Output the [x, y] coordinate of the center of the cell containing the given text.  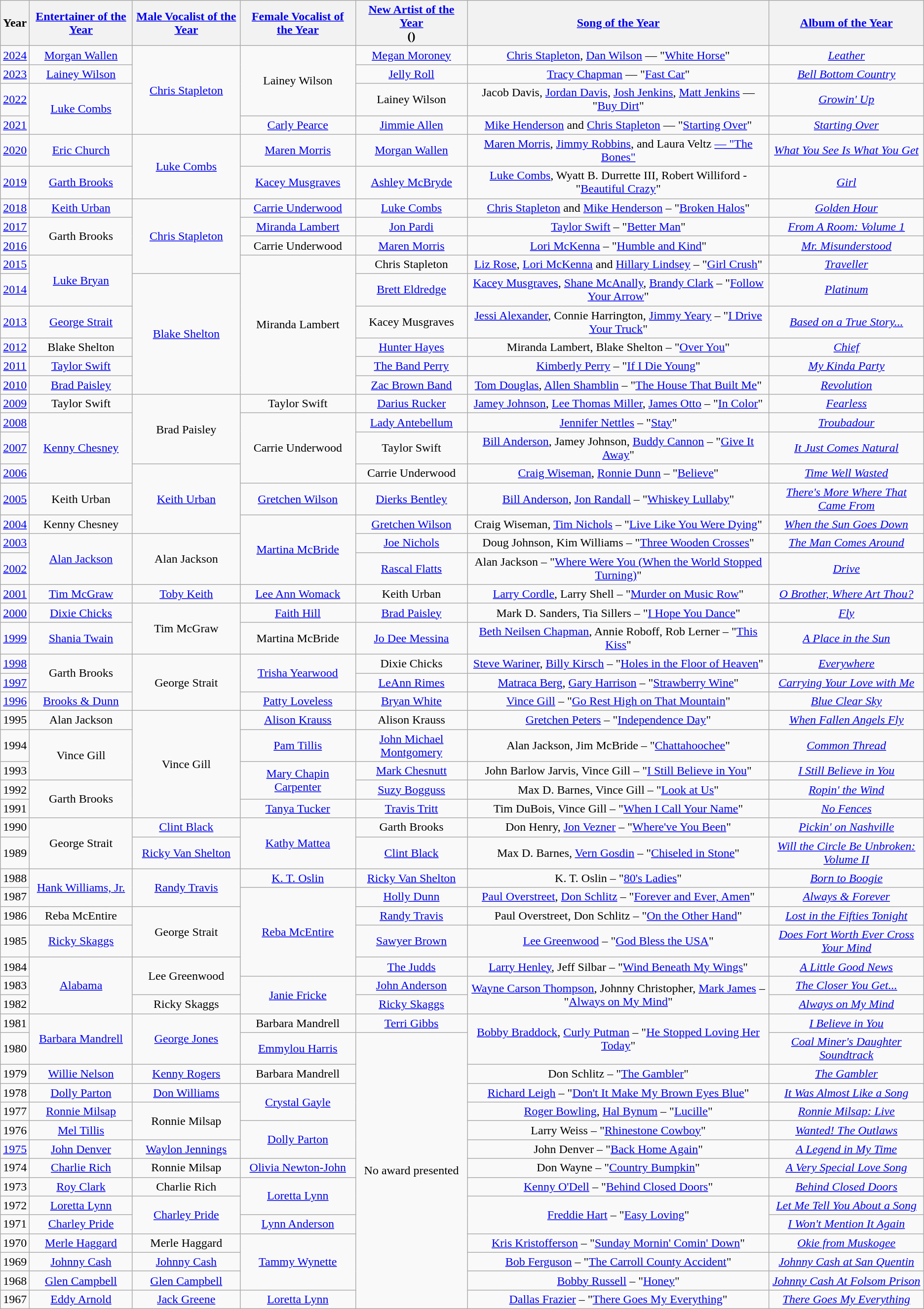
Holly Dunn [412, 897]
Johnny Cash At Folsom Prison [846, 1280]
Paul Overstreet, Don Schlitz – "On the Other Hand" [618, 916]
Eric Church [81, 150]
Liz Rose, Lori McKenna and Hillary Lindsey – "Girl Crush" [618, 264]
Kathy Mattea [298, 843]
2023 [15, 74]
Toby Keith [186, 594]
2009 [15, 404]
1988 [15, 878]
Leather [846, 55]
What You See Is What You Get [846, 150]
Don Wayne – "Country Bumpkin" [618, 1168]
No Fences [846, 808]
Bob Ferguson – "The Carroll County Accident" [618, 1262]
Craig Wiseman, Tim Nichols – "Live Like You Were Dying" [618, 524]
Let Me Tell You About a Song [846, 1205]
Kris Kristofferson – "Sunday Mornin' Comin' Down" [618, 1243]
Female Vocalist of the Year [298, 23]
Blue Clear Sky [846, 701]
Platinum [846, 289]
Tracy Chapman — "Fast Car" [618, 74]
1980 [15, 1048]
1990 [15, 827]
Kenny O'Dell – "Behind Closed Doors" [618, 1187]
Lee Ann Womack [298, 594]
Steve Wariner, Billy Kirsch – "Holes in the Floor of Heaven" [618, 663]
Lady Antebellum [412, 423]
Jon Pardi [412, 227]
2021 [15, 125]
When the Sun Goes Down [846, 524]
2002 [15, 569]
Faith Hill [298, 613]
2005 [15, 499]
New Artist of the Year() [412, 23]
1972 [15, 1205]
Kimberly Perry – "If I Die Young" [618, 366]
1977 [15, 1112]
1994 [15, 745]
Entertainer of the Year [81, 23]
It Was Almost Like a Song [846, 1093]
2024 [15, 55]
Roy Clark [81, 1187]
Waylon Jennings [186, 1149]
Freddie Hart – "Easy Loving" [618, 1215]
1992 [15, 790]
Chief [846, 347]
Wayne Carson Thompson, Johnny Christopher, Mark James – "Always on My Mind" [618, 995]
Bell Bottom Country [846, 74]
Kenny Rogers [186, 1074]
Male Vocalist of the Year [186, 23]
Ronnie Milsap: Live [846, 1112]
Kacey Musgraves, Shane McAnally, Brandy Clark – "Follow Your Arrow" [618, 289]
Jessi Alexander, Connie Harrington, Jimmy Yeary – "I Drive Your Truck" [618, 322]
1993 [15, 771]
Eddy Arnold [81, 1299]
Time Well Wasted [846, 473]
I Still Believe in You [846, 771]
Bobby Russell – "Honey" [618, 1280]
Crystal Gayle [298, 1102]
2004 [15, 524]
1987 [15, 897]
2010 [15, 385]
Jamey Johnson, Lee Thomas Miller, James Otto – "In Color" [618, 404]
George Jones [186, 1039]
Tammy Wynette [298, 1262]
2000 [15, 613]
Vince Gill – "Go Rest High on That Mountain" [618, 701]
The Man Comes Around [846, 543]
No award presented [412, 1171]
There Goes My Everything [846, 1299]
Max D. Barnes, Vince Gill – "Look at Us" [618, 790]
Pam Tillis [298, 745]
Troubadour [846, 423]
Brett Eldredge [412, 289]
O Brother, Where Art Thou? [846, 594]
Dierks Bentley [412, 499]
Brooks & Dunn [81, 701]
1985 [15, 941]
Don Williams [186, 1093]
Zac Brown Band [412, 385]
1995 [15, 720]
Max D. Barnes, Vern Gosdin – "Chiseled in Stone" [618, 853]
Larry Cordle, Larry Shell – "Murder on Music Row" [618, 594]
I Won't Mention It Again [846, 1224]
Always & Forever [846, 897]
Larry Weiss – "Rhinestone Cowboy" [618, 1130]
Behind Closed Doors [846, 1187]
2001 [15, 594]
2006 [15, 473]
Lori McKenna – "Humble and Kind" [618, 245]
Golden Hour [846, 208]
Patty Loveless [298, 701]
There's More Where That Came From [846, 499]
Bill Anderson, Jon Randall – "Whiskey Lullaby" [618, 499]
Carrying Your Love with Me [846, 683]
Always on My Mind [846, 1004]
Will the Circle Be Unbroken: Volume II [846, 853]
Suzy Bogguss [412, 790]
1976 [15, 1130]
Matraca Berg, Gary Harrison – "Strawberry Wine" [618, 683]
Luke Combs, Wyatt B. Durrette III, Robert Williford - "Beautiful Crazy" [618, 183]
Pickin' on Nashville [846, 827]
Year [15, 23]
Dallas Frazier – "There Goes My Everything" [618, 1299]
A Place in the Sun [846, 638]
1984 [15, 966]
Paul Overstreet, Don Schlitz – "Forever and Ever, Amen" [618, 897]
2011 [15, 366]
Revolution [846, 385]
Emmylou Harris [298, 1048]
Megan Moroney [412, 55]
Maren Morris, Jimmy Robbins, and Laura Veltz — "The Bones" [618, 150]
1978 [15, 1093]
Beth Neilsen Chapman, Annie Roboff, Rob Lerner – "This Kiss" [618, 638]
When Fallen Angels Fly [846, 720]
2012 [15, 347]
2003 [15, 543]
1969 [15, 1262]
The Judds [412, 966]
Fearless [846, 404]
A Very Special Love Song [846, 1168]
Olivia Newton-John [298, 1168]
Tim DuBois, Vince Gill – "When I Call Your Name" [618, 808]
Jennifer Nettles – "Stay" [618, 423]
Traveller [846, 264]
1996 [15, 701]
Taylor Swift – "Better Man" [618, 227]
2015 [15, 264]
1975 [15, 1149]
1986 [15, 916]
1999 [15, 638]
Drive [846, 569]
Don Schlitz – "The Gambler" [618, 1074]
Jimmie Allen [412, 125]
Roger Bowling, Hal Bynum – "Lucille" [618, 1112]
The Band Perry [412, 366]
John Michael Montgomery [412, 745]
1968 [15, 1280]
2022 [15, 100]
K. T. Oslin – "80's Ladies" [618, 878]
Carly Pearce [298, 125]
Craig Wiseman, Ronnie Dunn – "Believe" [618, 473]
1974 [15, 1168]
Mary Chapin Carpenter [298, 780]
2013 [15, 322]
Terri Gibbs [412, 1023]
2020 [15, 150]
Richard Leigh – "Don't It Make My Brown Eyes Blue" [618, 1093]
Darius Rucker [412, 404]
Don Henry, Jon Vezner – "Where've You Been" [618, 827]
Alabama [81, 985]
Bryan White [412, 701]
Mr. Misunderstood [846, 245]
Born to Boogie [846, 878]
Wanted! The Outlaws [846, 1130]
2007 [15, 448]
Lee Greenwood – "God Bless the USA" [618, 941]
Miranda Lambert, Blake Shelton – "Over You" [618, 347]
2016 [15, 245]
Lost in the Fifties Tonight [846, 916]
1998 [15, 663]
1979 [15, 1074]
1983 [15, 985]
Everywhere [846, 663]
I Believe in You [846, 1023]
2014 [15, 289]
Tom Douglas, Allen Shamblin – "The House That Built Me" [618, 385]
Based on a True Story... [846, 322]
Luke Bryan [81, 280]
Lee Greenwood [186, 976]
Common Thread [846, 745]
Girl [846, 183]
Growin' Up [846, 100]
Chris Stapleton and Mike Henderson – "Broken Halos" [618, 208]
Jack Greene [186, 1299]
K. T. Oslin [298, 878]
Jo Dee Messina [412, 638]
1982 [15, 1004]
1991 [15, 808]
Starting Over [846, 125]
Fly [846, 613]
2008 [15, 423]
1981 [15, 1023]
LeAnn Rimes [412, 683]
Willie Nelson [81, 1074]
Doug Johnson, Kim Williams – "Three Wooden Crosses" [618, 543]
Lynn Anderson [298, 1224]
Mark Chesnutt [412, 771]
It Just Comes Natural [846, 448]
Bobby Braddock, Curly Putman – "He Stopped Loving Her Today" [618, 1039]
From A Room: Volume 1 [846, 227]
Sawyer Brown [412, 941]
Travis Tritt [412, 808]
Jelly Roll [412, 74]
John Barlow Jarvis, Vince Gill – "I Still Believe in You" [618, 771]
Tanya Tucker [298, 808]
Hank Williams, Jr. [81, 887]
1971 [15, 1224]
2019 [15, 183]
Jacob Davis, Jordan Davis, Josh Jenkins, Matt Jenkins — "Buy Dirt" [618, 100]
Alan Jackson, Jim McBride – "Chattahoochee" [618, 745]
1973 [15, 1187]
1989 [15, 853]
Larry Henley, Jeff Silbar – "Wind Beneath My Wings" [618, 966]
1970 [15, 1243]
A Legend in My Time [846, 1149]
My Kinda Party [846, 366]
John Denver – "Back Home Again" [618, 1149]
Album of the Year [846, 23]
Does Fort Worth Ever Cross Your Mind [846, 941]
Shania Twain [81, 638]
The Closer You Get... [846, 985]
Mike Henderson and Chris Stapleton — "Starting Over" [618, 125]
Joe Nichols [412, 543]
The Gambler [846, 1074]
Janie Fricke [298, 995]
2017 [15, 227]
2018 [15, 208]
Gretchen Peters – "Independence Day" [618, 720]
1997 [15, 683]
Alan Jackson – "Where Were You (When the World Stopped Turning)" [618, 569]
Okie from Muskogee [846, 1243]
Hunter Hayes [412, 347]
Coal Miner's Daughter Soundtrack [846, 1048]
Rascal Flatts [412, 569]
Bill Anderson, Jamey Johnson, Buddy Cannon – "Give It Away" [618, 448]
Ashley McBryde [412, 183]
John Denver [81, 1149]
Mel Tillis [81, 1130]
John Anderson [412, 985]
1967 [15, 1299]
Mark D. Sanders, Tia Sillers – "I Hope You Dance" [618, 613]
Johnny Cash at San Quentin [846, 1262]
A Little Good News [846, 966]
Song of the Year [618, 23]
Trisha Yearwood [298, 673]
Chris Stapleton, Dan Wilson — "White Horse" [618, 55]
Ropin' the Wind [846, 790]
